Output the [X, Y] coordinate of the center of the cell containing the given text.  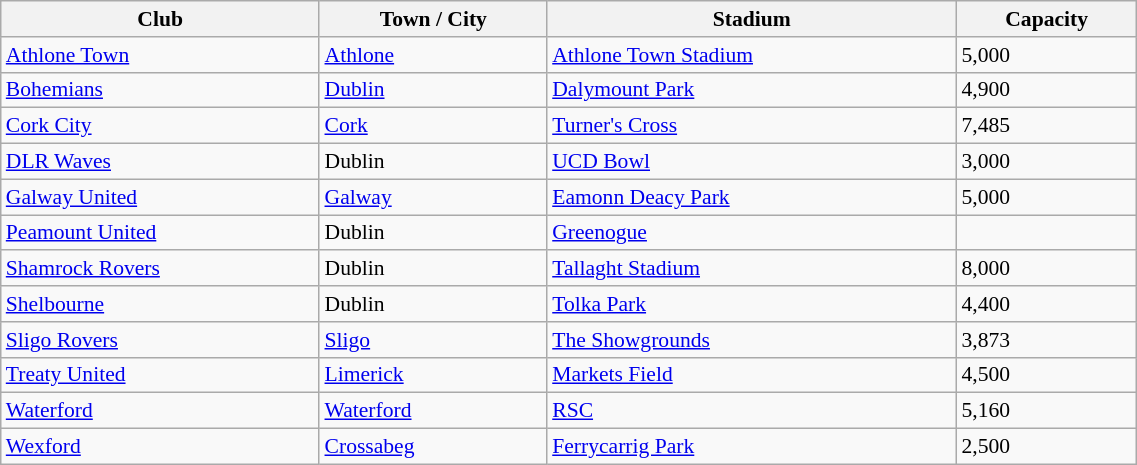
The Showgrounds [752, 340]
3,000 [1047, 162]
4,400 [1047, 304]
UCD Bowl [752, 162]
Treaty United [160, 375]
Eamonn Deacy Park [752, 197]
Sligo Rovers [160, 340]
5,160 [1047, 411]
Galway United [160, 197]
Cork [433, 126]
RSC [752, 411]
Shamrock Rovers [160, 269]
Stadium [752, 19]
3,873 [1047, 340]
Dalymount Park [752, 90]
Athlone [433, 55]
Galway [433, 197]
Crossabeg [433, 447]
Tallaght Stadium [752, 269]
Athlone Town [160, 55]
Athlone Town Stadium [752, 55]
Town / City [433, 19]
Shelbourne [160, 304]
Tolka Park [752, 304]
7,485 [1047, 126]
4,500 [1047, 375]
Bohemians [160, 90]
8,000 [1047, 269]
Limerick [433, 375]
Greenogue [752, 233]
Wexford [160, 447]
DLR Waves [160, 162]
4,900 [1047, 90]
Cork City [160, 126]
Markets Field [752, 375]
Sligo [433, 340]
Turner's Cross [752, 126]
Ferrycarrig Park [752, 447]
2,500 [1047, 447]
Peamount United [160, 233]
Capacity [1047, 19]
Club [160, 19]
